Find where the given text appears and provide that cell's center as (X, Y) coordinate. 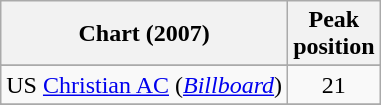
Peakposition (334, 34)
Chart (2007) (144, 34)
21 (334, 85)
US Christian AC (Billboard) (144, 85)
